Output the (x, y) coordinate of the center of the cell containing the given text.  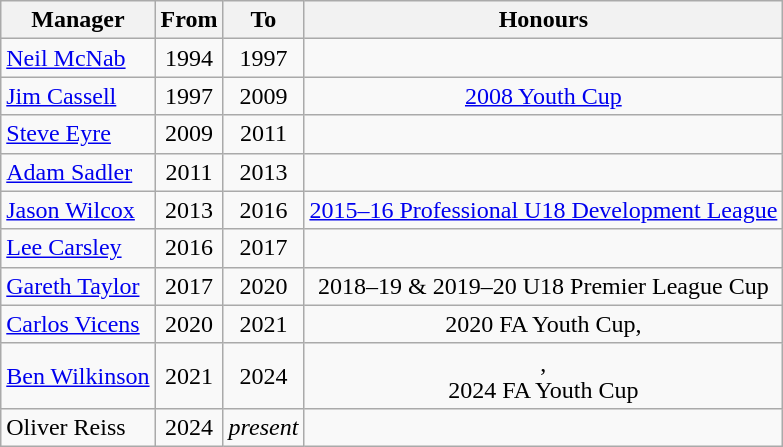
Carlos Vicens (78, 324)
Jason Wilcox (78, 210)
Adam Sadler (78, 172)
2018–19 & 2019–20 U18 Premier League Cup (544, 286)
Ben Wilkinson (78, 376)
2020 FA Youth Cup, (544, 324)
Steve Eyre (78, 134)
Neil McNab (78, 58)
Oliver Reiss (78, 427)
2015–16 Professional U18 Development League (544, 210)
1994 (189, 58)
,2024 FA Youth Cup (544, 376)
Honours (544, 20)
Lee Carsley (78, 248)
2008 Youth Cup (544, 96)
From (189, 20)
Jim Cassell (78, 96)
present (264, 427)
Manager (78, 20)
Gareth Taylor (78, 286)
To (264, 20)
